Detect which cell encompasses the target text, then output its (x, y) center coordinate. 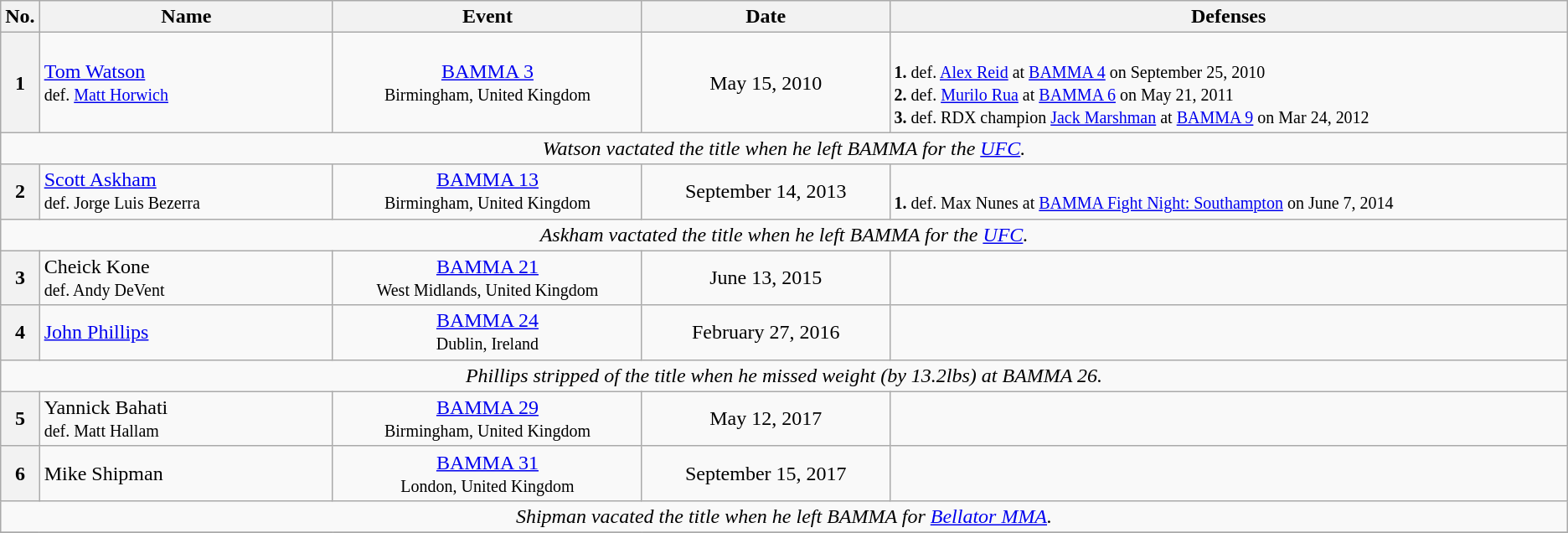
BAMMA 31London, United Kingdom (487, 473)
Tom Watsondef. Matt Horwich (186, 82)
Askham vactated the title when he left BAMMA for the UFC. (784, 235)
May 15, 2010 (766, 82)
September 14, 2013 (766, 191)
Phillips stripped of the title when he missed weight (by 13.2lbs) at BAMMA 26. (784, 375)
5 (20, 419)
June 13, 2015 (766, 278)
Defenses (1228, 17)
Shipman vacated the title when he left BAMMA for Bellator MMA. (784, 516)
Cheick Konedef. Andy DeVent (186, 278)
3 (20, 278)
No. (20, 17)
Name (186, 17)
Mike Shipman (186, 473)
BAMMA 24Dublin, Ireland (487, 332)
Scott Askhamdef. Jorge Luis Bezerra (186, 191)
Event (487, 17)
BAMMA 13Birmingham, United Kingdom (487, 191)
BAMMA 29Birmingham, United Kingdom (487, 419)
Watson vactated the title when he left BAMMA for the UFC. (784, 148)
John Phillips (186, 332)
4 (20, 332)
Yannick Bahatidef. Matt Hallam (186, 419)
BAMMA 21West Midlands, United Kingdom (487, 278)
1. def. Max Nunes at BAMMA Fight Night: Southampton on June 7, 2014 (1228, 191)
Date (766, 17)
September 15, 2017 (766, 473)
May 12, 2017 (766, 419)
2 (20, 191)
6 (20, 473)
BAMMA 3Birmingham, United Kingdom (487, 82)
1 (20, 82)
February 27, 2016 (766, 332)
